Return (x, y) of the center of cell containing provided text 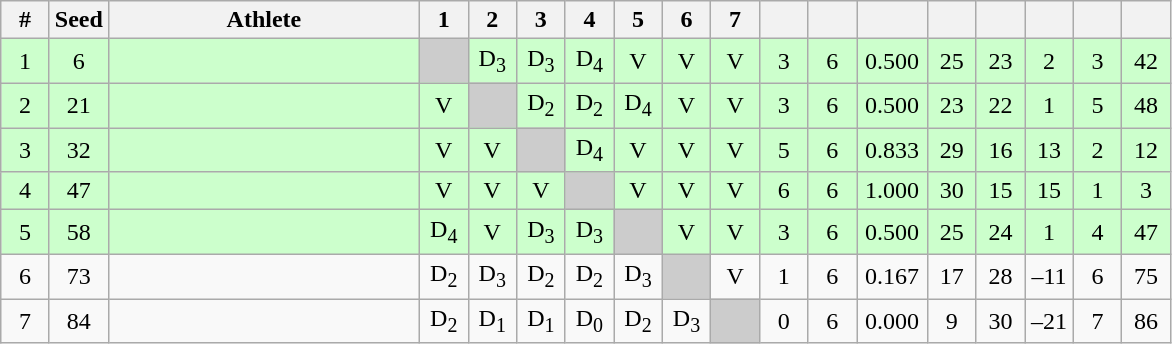
17 (952, 276)
58 (78, 232)
13 (1050, 150)
21 (78, 105)
42 (1146, 61)
–21 (1050, 321)
16 (1000, 150)
32 (78, 150)
12 (1146, 150)
22 (1000, 105)
48 (1146, 105)
0.000 (892, 321)
Athlete (264, 20)
28 (1000, 276)
Seed (78, 20)
0.833 (892, 150)
75 (1146, 276)
–11 (1050, 276)
# (26, 20)
9 (952, 321)
29 (952, 150)
84 (78, 321)
D0 (590, 321)
73 (78, 276)
86 (1146, 321)
1.000 (892, 191)
24 (1000, 232)
0.167 (892, 276)
0 (784, 321)
